For the text-containing cell, return its midpoint in (x, y) coordinate format. 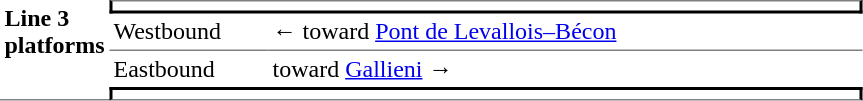
Eastbound (188, 69)
← toward Pont de Levallois–Bécon (565, 33)
Line 3 platforms (54, 50)
Westbound (188, 33)
toward Gallieni → (565, 69)
